Extract the (x, y) coordinate from the center of the cell holding the provided text.  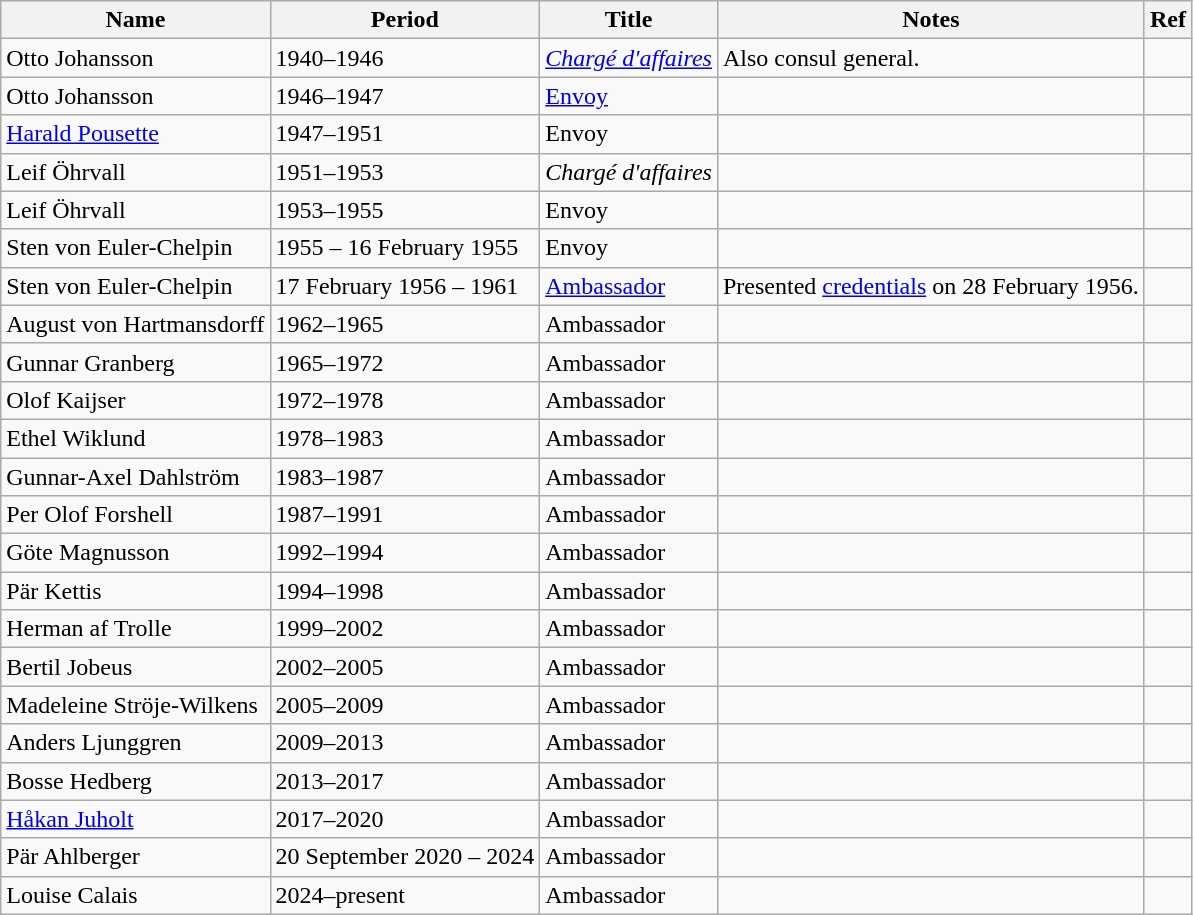
Harald Pousette (136, 134)
Gunnar Granberg (136, 362)
1978–1983 (405, 438)
1992–1994 (405, 553)
1953–1955 (405, 210)
Madeleine Ströje-Wilkens (136, 705)
Håkan Juholt (136, 819)
Ethel Wiklund (136, 438)
Bertil Jobeus (136, 667)
Anders Ljunggren (136, 743)
Göte Magnusson (136, 553)
2002–2005 (405, 667)
Title (629, 20)
Louise Calais (136, 895)
1962–1965 (405, 324)
Pär Ahlberger (136, 857)
2013–2017 (405, 781)
1946–1947 (405, 96)
Name (136, 20)
20 September 2020 – 2024 (405, 857)
1972–1978 (405, 400)
1955 – 16 February 1955 (405, 248)
1987–1991 (405, 515)
Herman af Trolle (136, 629)
Per Olof Forshell (136, 515)
August von Hartmansdorff (136, 324)
Pär Kettis (136, 591)
Bosse Hedberg (136, 781)
1965–1972 (405, 362)
Gunnar-Axel Dahlström (136, 477)
Period (405, 20)
1940–1946 (405, 58)
2017–2020 (405, 819)
2005–2009 (405, 705)
1994–1998 (405, 591)
1999–2002 (405, 629)
Notes (930, 20)
Ref (1168, 20)
2009–2013 (405, 743)
1947–1951 (405, 134)
17 February 1956 – 1961 (405, 286)
Olof Kaijser (136, 400)
1951–1953 (405, 172)
Presented credentials on 28 February 1956. (930, 286)
1983–1987 (405, 477)
2024–present (405, 895)
Also consul general. (930, 58)
